Locate the cell with the specified text and output its (x, y) center coordinate. 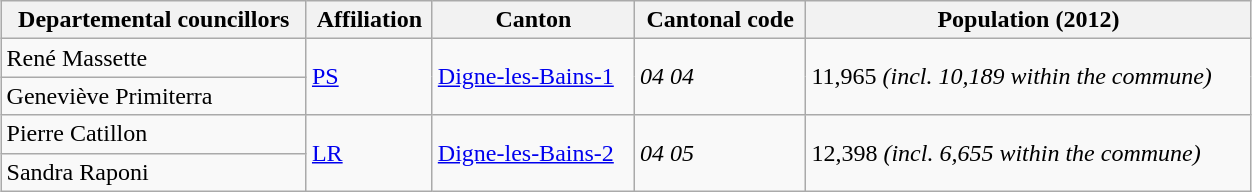
PS (369, 77)
Affiliation (369, 20)
Geneviève Primiterra (154, 96)
04 05 (720, 153)
Digne-les-Bains-1 (533, 77)
Departemental councillors (154, 20)
Pierre Catillon (154, 134)
Population (2012) (1028, 20)
04 04 (720, 77)
Canton (533, 20)
12,398 (incl. 6,655 within the commune) (1028, 153)
Cantonal code (720, 20)
Sandra Raponi (154, 172)
11,965 (incl. 10,189 within the commune) (1028, 77)
LR (369, 153)
René Massette (154, 58)
Digne-les-Bains-2 (533, 153)
